Find where the given text appears and provide that cell's center as [x, y] coordinate. 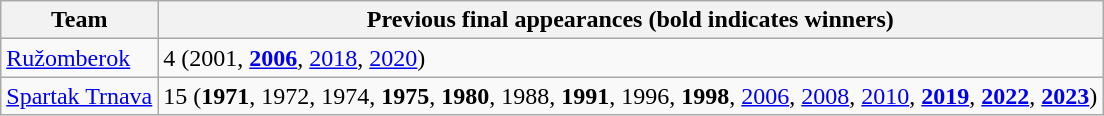
Spartak Trnava [80, 96]
Previous final appearances (bold indicates winners) [630, 20]
15 (1971, 1972, 1974, 1975, 1980, 1988, 1991, 1996, 1998, 2006, 2008, 2010, 2019, 2022, 2023) [630, 96]
Team [80, 20]
4 (2001, 2006, 2018, 2020) [630, 58]
Ružomberok [80, 58]
